Extract the (X, Y) coordinate from the center of the cell holding the provided text.  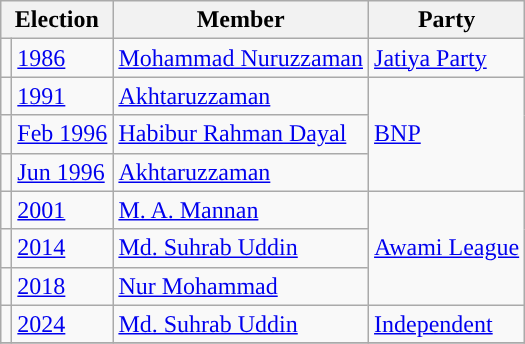
2024 (62, 324)
1986 (62, 58)
2018 (62, 286)
1991 (62, 96)
BNP (447, 134)
Jatiya Party (447, 58)
Nur Mohammad (241, 286)
Feb 1996 (62, 134)
2014 (62, 248)
Mohammad Nuruzzaman (241, 58)
Independent (447, 324)
Party (447, 20)
Member (241, 20)
M. A. Mannan (241, 210)
Election (57, 20)
Jun 1996 (62, 172)
Awami League (447, 248)
2001 (62, 210)
Habibur Rahman Dayal (241, 134)
